Find where the given text appears and provide that cell's center as (X, Y) coordinate. 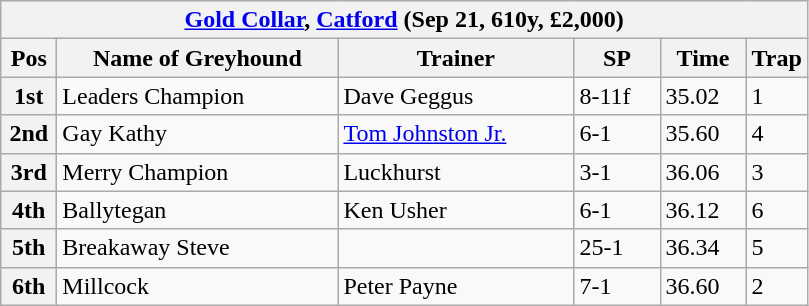
35.60 (703, 134)
Breakaway Steve (198, 248)
Luckhurst (456, 172)
Gay Kathy (198, 134)
Peter Payne (456, 286)
36.34 (703, 248)
Tom Johnston Jr. (456, 134)
36.06 (703, 172)
Ken Usher (456, 210)
Pos (29, 58)
Merry Champion (198, 172)
35.02 (703, 96)
Trainer (456, 58)
Leaders Champion (198, 96)
Dave Geggus (456, 96)
6 (776, 210)
2nd (29, 134)
5 (776, 248)
6th (29, 286)
2 (776, 286)
4 (776, 134)
25-1 (617, 248)
1 (776, 96)
Millcock (198, 286)
4th (29, 210)
8-11f (617, 96)
1st (29, 96)
Name of Greyhound (198, 58)
Ballytegan (198, 210)
Gold Collar, Catford (Sep 21, 610y, £2,000) (404, 20)
SP (617, 58)
5th (29, 248)
36.60 (703, 286)
3 (776, 172)
7-1 (617, 286)
3rd (29, 172)
3-1 (617, 172)
Trap (776, 58)
Time (703, 58)
36.12 (703, 210)
